Search for the cell housing the specified text and yield its [X, Y] center coordinate. 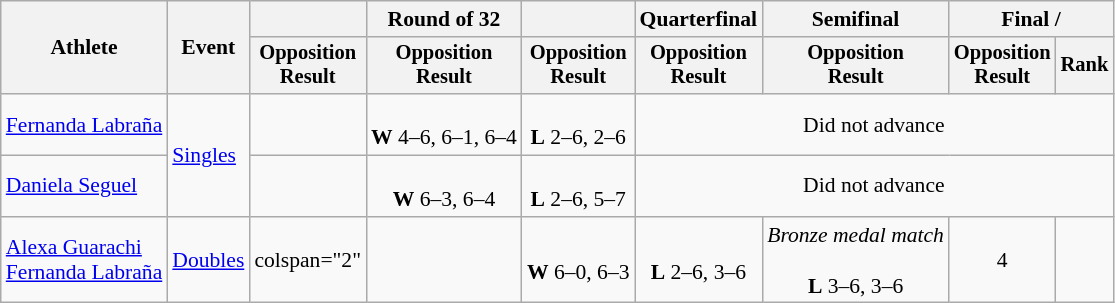
L 2–6, 5–7 [578, 186]
W 4–6, 6–1, 6–4 [444, 124]
Final / [1031, 19]
Rank [1085, 66]
Quarterfinal [699, 19]
Event [208, 48]
Fernanda Labraña [84, 124]
L 2–6, 2–6 [578, 124]
Round of 32 [444, 19]
Daniela Seguel [84, 186]
Athlete [84, 48]
Semifinal [856, 19]
W 6–3, 6–4 [444, 186]
Singles [208, 155]
